Return (X, Y) of the center of cell containing provided text 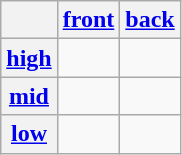
front (88, 20)
mid (29, 96)
low (29, 134)
back (150, 20)
high (29, 58)
